From the cell containing the given text, extract its center point as (x, y) coordinate. 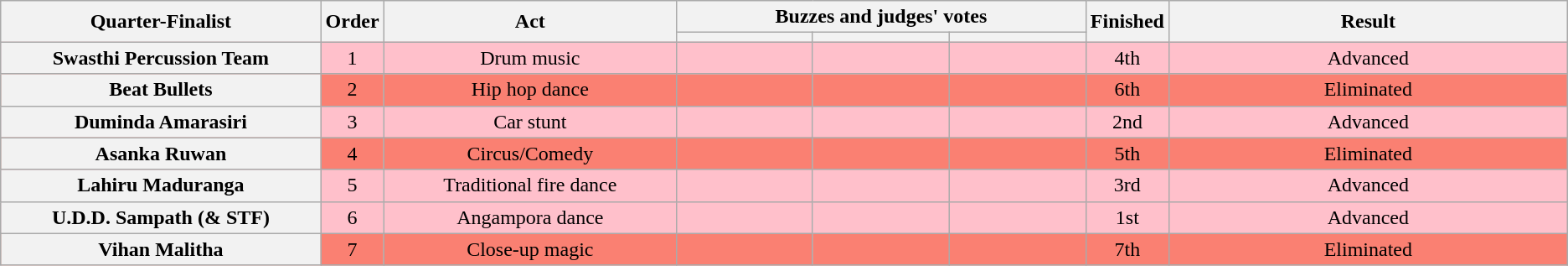
Act (529, 22)
2nd (1127, 122)
Result (1368, 22)
Circus/Comedy (529, 154)
6 (352, 217)
4 (352, 154)
Duminda Amarasiri (161, 122)
Order (352, 22)
Lahiru Maduranga (161, 185)
Hip hop dance (529, 90)
Vihan Malitha (161, 249)
Close-up magic (529, 249)
4th (1127, 58)
5 (352, 185)
5th (1127, 154)
7th (1127, 249)
Buzzes and judges' votes (881, 17)
6th (1127, 90)
Swasthi Percussion Team (161, 58)
Finished (1127, 22)
1 (352, 58)
Traditional fire dance (529, 185)
2 (352, 90)
Angampora dance (529, 217)
3 (352, 122)
Quarter-Finalist (161, 22)
Drum music (529, 58)
U.D.D. Sampath (& STF) (161, 217)
7 (352, 249)
Car stunt (529, 122)
Beat Bullets (161, 90)
Asanka Ruwan (161, 154)
1st (1127, 217)
3rd (1127, 185)
